Find where the given text appears and provide that cell's center as (x, y) coordinate. 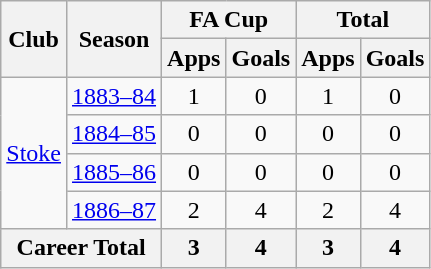
Club (34, 39)
1885–86 (114, 172)
FA Cup (229, 20)
Career Total (82, 248)
Stoke (34, 153)
Season (114, 39)
1883–84 (114, 96)
1884–85 (114, 134)
Total (363, 20)
1886–87 (114, 210)
